Locate the cell with the specified text and output its [X, Y] center coordinate. 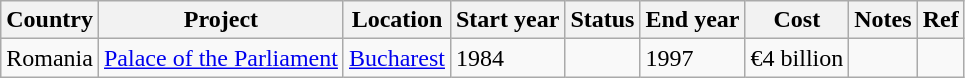
1997 [692, 58]
Bucharest [396, 58]
Location [396, 20]
End year [692, 20]
€4 billion [797, 58]
Cost [797, 20]
Romania [50, 58]
Start year [507, 20]
1984 [507, 58]
Palace of the Parliament [220, 58]
Status [602, 20]
Notes [883, 20]
Project [220, 20]
Country [50, 20]
Ref [940, 20]
